Scan for the cell matching the given text and deliver its [X, Y] coordinate at center. 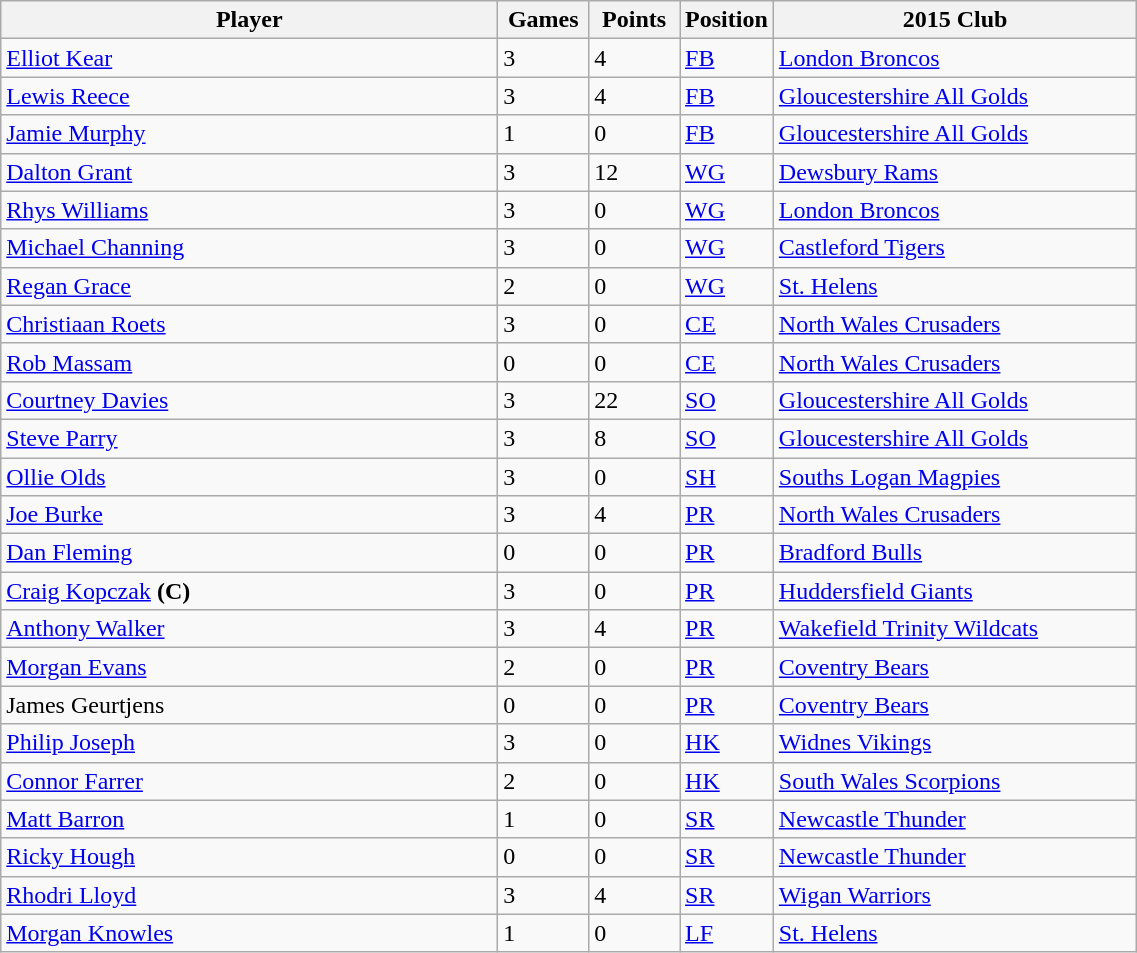
Morgan Knowles [250, 933]
Regan Grace [250, 286]
Rhodri Lloyd [250, 895]
South Wales Scorpions [955, 781]
8 [634, 438]
Philip Joseph [250, 743]
Ollie Olds [250, 477]
Anthony Walker [250, 629]
Huddersfield Giants [955, 591]
Elliot Kear [250, 58]
Widnes Vikings [955, 743]
Castleford Tigers [955, 248]
LF [727, 933]
Connor Farrer [250, 781]
Dalton Grant [250, 172]
Player [250, 20]
Joe Burke [250, 515]
Dan Fleming [250, 553]
Dewsbury Rams [955, 172]
Morgan Evans [250, 667]
Craig Kopczak (C) [250, 591]
Ricky Hough [250, 857]
Points [634, 20]
Jamie Murphy [250, 134]
SH [727, 477]
Position [727, 20]
Bradford Bulls [955, 553]
James Geurtjens [250, 705]
12 [634, 172]
Wigan Warriors [955, 895]
2015 Club [955, 20]
Rhys Williams [250, 210]
Courtney Davies [250, 400]
Michael Channing [250, 248]
Games [544, 20]
Steve Parry [250, 438]
Wakefield Trinity Wildcats [955, 629]
Lewis Reece [250, 96]
Matt Barron [250, 819]
Souths Logan Magpies [955, 477]
Rob Massam [250, 362]
Christiaan Roets [250, 324]
22 [634, 400]
